Provide the [X, Y] coordinate of the cell's center where the given text is located.  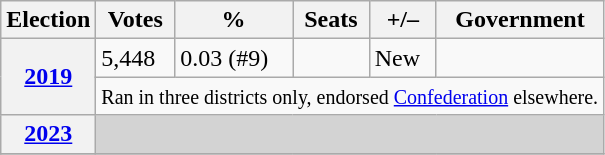
Government [520, 20]
5,448 [136, 58]
Ran in three districts only, endorsed Confederation elsewhere. [350, 96]
0.03 (#9) [234, 58]
2019 [48, 77]
Election [48, 20]
2023 [48, 134]
% [234, 20]
Seats [332, 20]
+/– [402, 20]
New [402, 58]
Votes [136, 20]
